Return the (x, y) coordinate for the center point of the cell that contains the specified text.  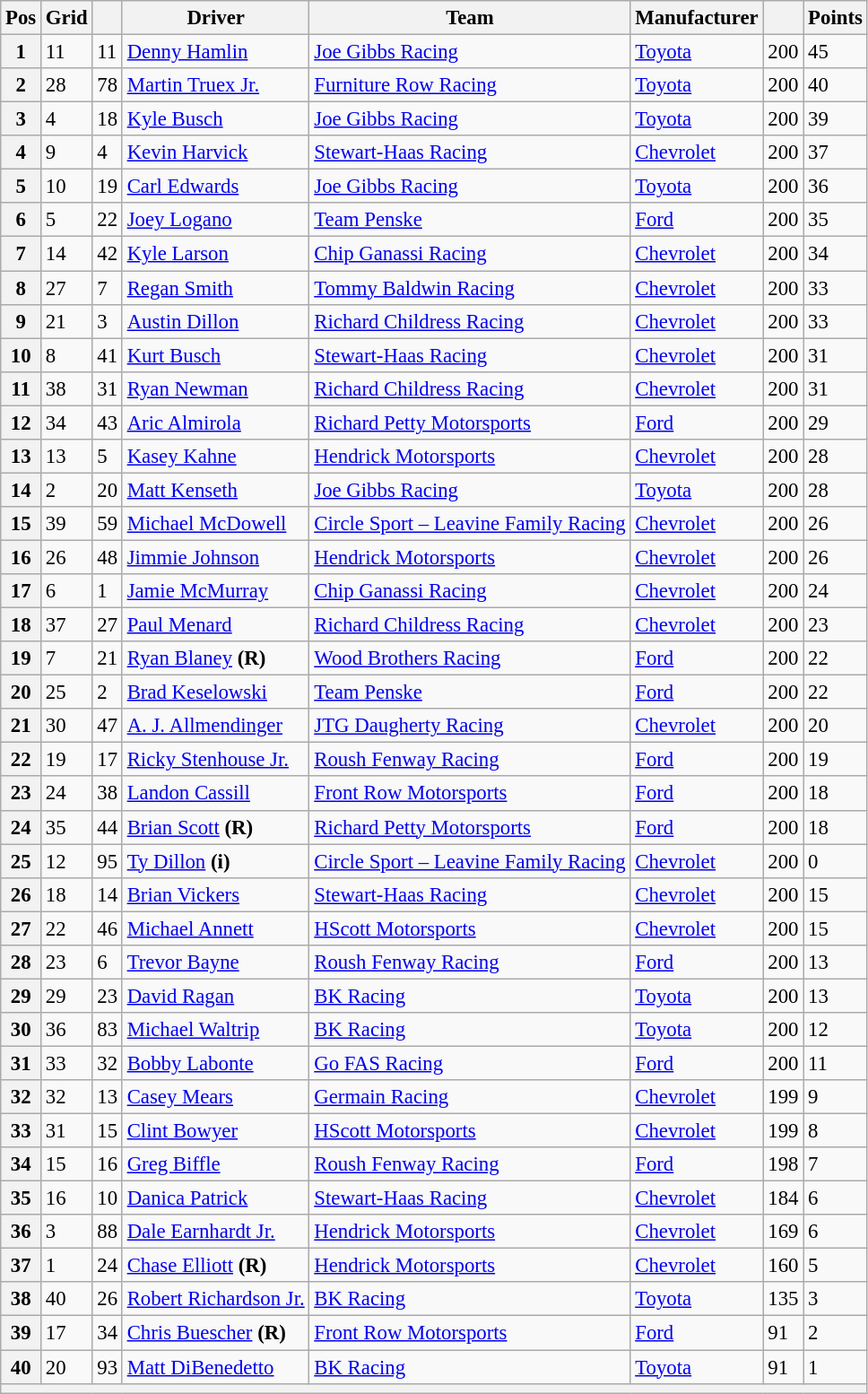
Points (836, 18)
Brian Vickers (215, 894)
88 (108, 1232)
Chris Buescher (R) (215, 1333)
Kasey Kahne (215, 457)
Kevin Harvick (215, 152)
Michael Waltrip (215, 1030)
Brad Keselowski (215, 693)
Tommy Baldwin Racing (470, 288)
160 (784, 1266)
Ty Dillon (i) (215, 861)
Robert Richardson Jr. (215, 1300)
0 (836, 861)
43 (108, 423)
Regan Smith (215, 288)
Matt DiBenedetto (215, 1367)
A. J. Allmendinger (215, 726)
Martin Truex Jr. (215, 85)
Kyle Larson (215, 254)
48 (108, 557)
Ricky Stenhouse Jr. (215, 760)
95 (108, 861)
Team (470, 18)
Trevor Bayne (215, 963)
Aric Almirola (215, 423)
Pos (22, 18)
135 (784, 1300)
JTG Daugherty Racing (470, 726)
Manufacturer (697, 18)
Chase Elliott (R) (215, 1266)
Austin Dillon (215, 321)
47 (108, 726)
Wood Brothers Racing (470, 658)
Jamie McMurray (215, 591)
Bobby Labonte (215, 1063)
Matt Kenseth (215, 490)
Kurt Busch (215, 355)
Go FAS Racing (470, 1063)
Furniture Row Racing (470, 85)
Michael Annett (215, 928)
Kyle Busch (215, 119)
Ryan Blaney (R) (215, 658)
Dale Earnhardt Jr. (215, 1232)
Casey Mears (215, 1097)
Jimmie Johnson (215, 557)
Paul Menard (215, 625)
44 (108, 827)
Landon Cassill (215, 794)
Denny Hamlin (215, 52)
78 (108, 85)
184 (784, 1198)
Michael McDowell (215, 524)
198 (784, 1164)
45 (836, 52)
Germain Racing (470, 1097)
Joey Logano (215, 220)
41 (108, 355)
Brian Scott (R) (215, 827)
Clint Bowyer (215, 1131)
Driver (215, 18)
Greg Biffle (215, 1164)
83 (108, 1030)
42 (108, 254)
Ryan Newman (215, 388)
93 (108, 1367)
Danica Patrick (215, 1198)
Carl Edwards (215, 187)
59 (108, 524)
46 (108, 928)
David Ragan (215, 996)
Grid (66, 18)
169 (784, 1232)
